Scan for the cell matching the given text and deliver its [x, y] coordinate at center. 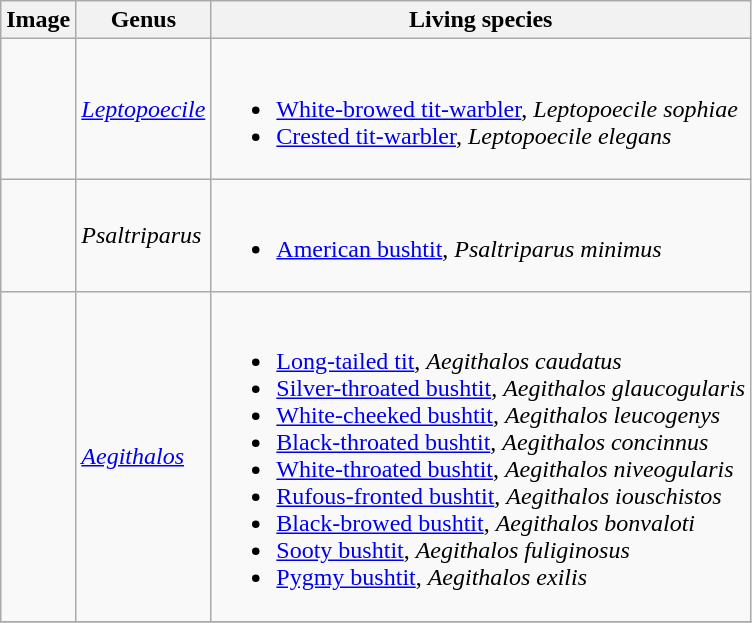
Psaltriparus [144, 236]
Aegithalos [144, 456]
American bushtit, Psaltriparus minimus [481, 236]
White-browed tit-warbler, Leptopoecile sophiaeCrested tit-warbler, Leptopoecile elegans [481, 109]
Leptopoecile [144, 109]
Image [38, 20]
Living species [481, 20]
Genus [144, 20]
